Identify which cell holds the provided text, then report its (x, y) central coordinate. 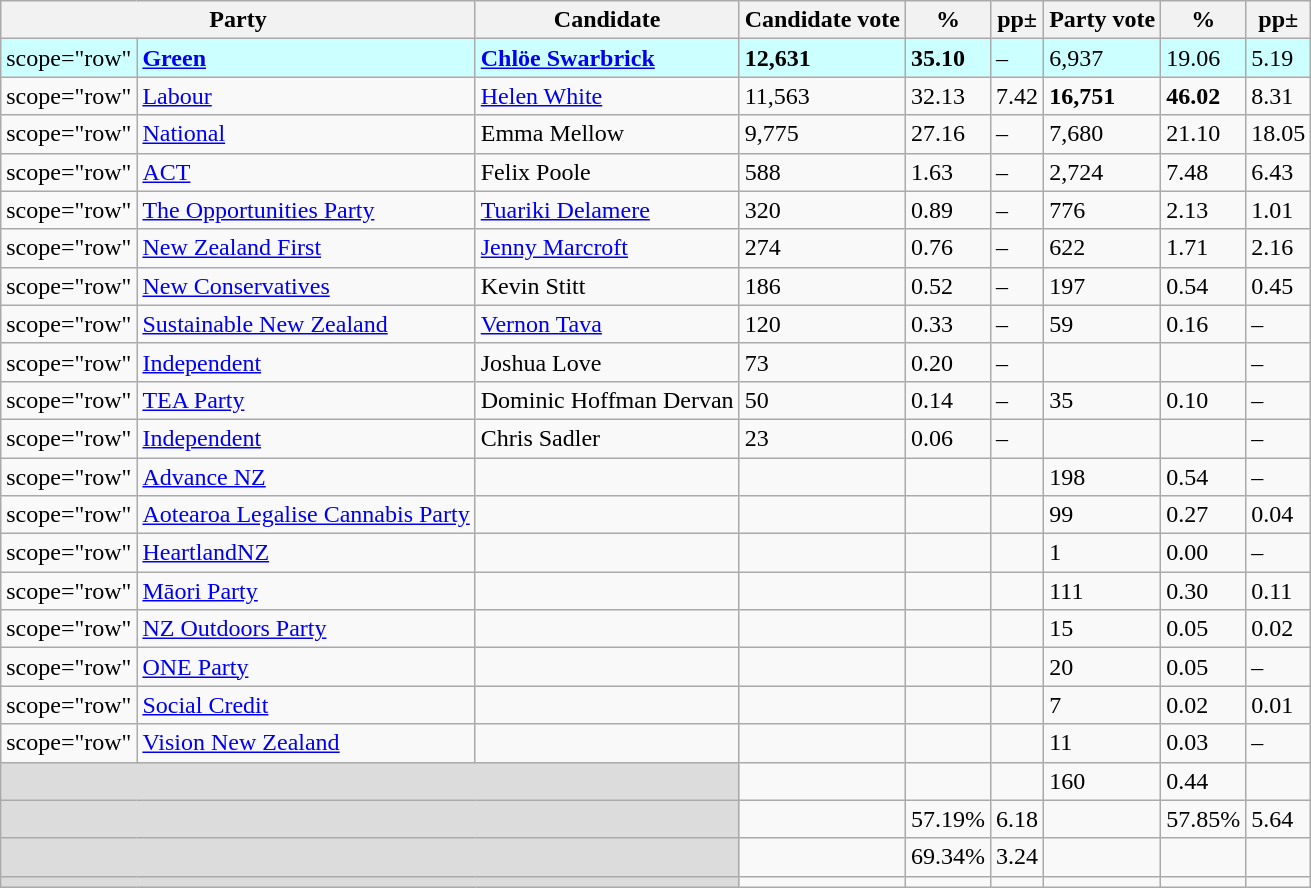
50 (822, 400)
9,775 (822, 134)
19.06 (1204, 58)
Kevin Stitt (607, 286)
111 (1102, 591)
Social Credit (306, 705)
0.44 (1204, 781)
59 (1102, 324)
6.18 (1018, 819)
0.03 (1204, 743)
160 (1102, 781)
7,680 (1102, 134)
18.05 (1278, 134)
Candidate vote (822, 20)
1.71 (1204, 248)
0.27 (1204, 515)
57.19% (948, 819)
120 (822, 324)
TEA Party (306, 400)
Dominic Hoffman Dervan (607, 400)
32.13 (948, 96)
99 (1102, 515)
New Zealand First (306, 248)
0.20 (948, 362)
35.10 (948, 58)
69.34% (948, 857)
New Conservatives (306, 286)
National (306, 134)
0.16 (1204, 324)
Candidate (607, 20)
186 (822, 286)
15 (1102, 629)
Chris Sadler (607, 438)
Helen White (607, 96)
Felix Poole (607, 172)
5.19 (1278, 58)
57.85% (1204, 819)
0.04 (1278, 515)
20 (1102, 667)
ONE Party (306, 667)
11,563 (822, 96)
Advance NZ (306, 477)
2,724 (1102, 172)
Green (306, 58)
0.30 (1204, 591)
776 (1102, 210)
0.11 (1278, 591)
Jenny Marcroft (607, 248)
23 (822, 438)
Vernon Tava (607, 324)
0.89 (948, 210)
0.10 (1204, 400)
0.14 (948, 400)
1 (1102, 553)
21.10 (1204, 134)
0.52 (948, 286)
1.01 (1278, 210)
HeartlandNZ (306, 553)
Emma Mellow (607, 134)
274 (822, 248)
Māori Party (306, 591)
197 (1102, 286)
NZ Outdoors Party (306, 629)
622 (1102, 248)
1.63 (948, 172)
Party vote (1102, 20)
3.24 (1018, 857)
0.06 (948, 438)
6.43 (1278, 172)
11 (1102, 743)
7 (1102, 705)
198 (1102, 477)
Labour (306, 96)
The Opportunities Party (306, 210)
0.01 (1278, 705)
Sustainable New Zealand (306, 324)
7.42 (1018, 96)
0.76 (948, 248)
2.16 (1278, 248)
7.48 (1204, 172)
Party (238, 20)
5.64 (1278, 819)
Aotearoa Legalise Cannabis Party (306, 515)
Joshua Love (607, 362)
35 (1102, 400)
2.13 (1204, 210)
8.31 (1278, 96)
6,937 (1102, 58)
Tuariki Delamere (607, 210)
Vision New Zealand (306, 743)
73 (822, 362)
Chlöe Swarbrick (607, 58)
0.00 (1204, 553)
588 (822, 172)
ACT (306, 172)
320 (822, 210)
0.33 (948, 324)
0.45 (1278, 286)
46.02 (1204, 96)
12,631 (822, 58)
16,751 (1102, 96)
27.16 (948, 134)
